Determine the (X, Y) coordinate at the center of the cell enclosing the given text.  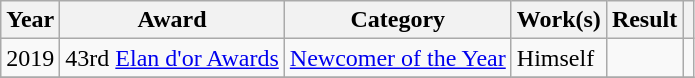
43rd Elan d'or Awards (172, 58)
Himself (558, 58)
Result (644, 20)
Newcomer of the Year (398, 58)
Category (398, 20)
2019 (30, 58)
Award (172, 20)
Year (30, 20)
Work(s) (558, 20)
